Output the (X, Y) coordinate of the center of the cell containing the given text.  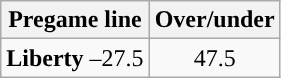
47.5 (214, 58)
Liberty –27.5 (75, 58)
Over/under (214, 20)
Pregame line (75, 20)
